Detect which cell encompasses the target text, then output its [X, Y] center coordinate. 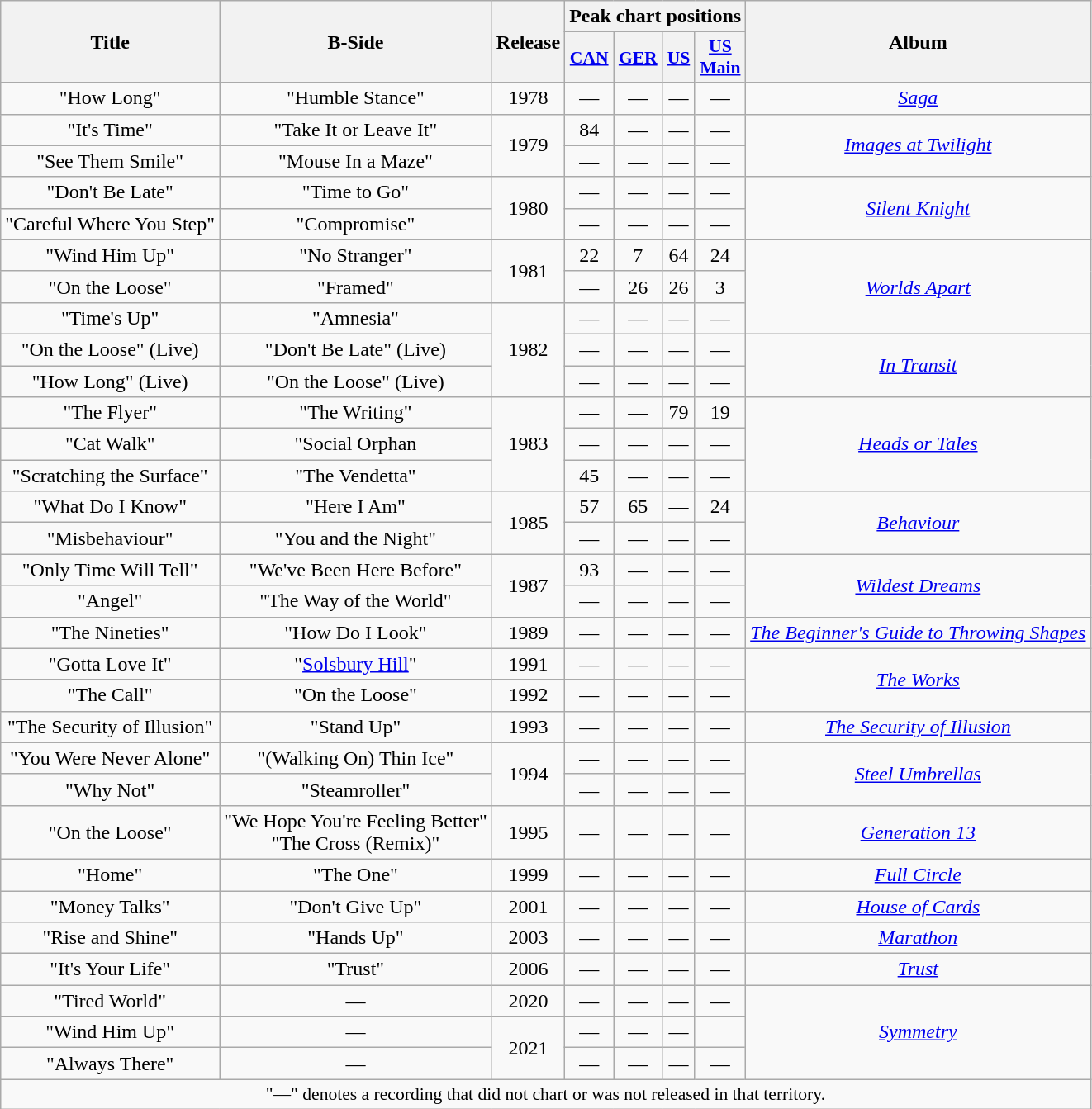
22 [590, 255]
1980 [528, 208]
The Security of Illusion [919, 727]
Saga [919, 98]
"The Call" [111, 695]
"How Long" (Live) [111, 381]
Peak chart positions [656, 17]
93 [590, 570]
65 [638, 507]
"Humble Stance" [356, 98]
"Home" [111, 874]
"Stand Up" [356, 727]
"It's Your Life" [111, 969]
USMain [720, 58]
"How Long" [111, 98]
Release [528, 41]
"Hands Up" [356, 938]
1991 [528, 664]
GER [638, 58]
Marathon [919, 938]
In Transit [919, 365]
1985 [528, 523]
House of Cards [919, 906]
Images at Twilight [919, 145]
"Trust" [356, 969]
Silent Knight [919, 208]
Heads or Tales [919, 444]
57 [590, 507]
19 [720, 413]
"How Do I Look" [356, 633]
1981 [528, 271]
"Compromise" [356, 224]
"Money Talks" [111, 906]
Behaviour [919, 523]
US [679, 58]
"You Were Never Alone" [111, 758]
Wildest Dreams [919, 585]
"Always There" [111, 1064]
1993 [528, 727]
"Don't Be Late" (Live) [356, 349]
B-Side [356, 41]
"Gotta Love It" [111, 664]
The Works [919, 680]
"Steamroller" [356, 789]
"(Walking On) Thin Ice" [356, 758]
Worlds Apart [919, 287]
"Careful Where You Step" [111, 224]
"Tired World" [111, 1001]
Generation 13 [919, 832]
"Misbehaviour" [111, 538]
"See Them Smile" [111, 161]
"Amnesia" [356, 318]
84 [590, 130]
"No Stranger" [356, 255]
1982 [528, 349]
"Framed" [356, 287]
"Why Not" [111, 789]
"Social Orphan [356, 444]
1978 [528, 98]
"—" denotes a recording that did not chart or was not released in that territory. [545, 1094]
"What Do I Know" [111, 507]
1999 [528, 874]
79 [679, 413]
"We've Been Here Before" [356, 570]
2006 [528, 969]
"Don't Be Late" [111, 192]
"The Way of the World" [356, 601]
"Time's Up" [111, 318]
Title [111, 41]
2021 [528, 1048]
"The Nineties" [111, 633]
"Scratching the Surface" [111, 476]
"Here I Am" [356, 507]
"It's Time" [111, 130]
7 [638, 255]
"The One" [356, 874]
2001 [528, 906]
CAN [590, 58]
2003 [528, 938]
1992 [528, 695]
"Take It or Leave It" [356, 130]
"Solsbury Hill" [356, 664]
"The Security of Illusion" [111, 727]
Album [919, 41]
1994 [528, 774]
Symmetry [919, 1032]
"Cat Walk" [111, 444]
"Time to Go" [356, 192]
1989 [528, 633]
"Mouse In a Maze" [356, 161]
"Don't Give Up" [356, 906]
Full Circle [919, 874]
"Angel" [111, 601]
Trust [919, 969]
1983 [528, 444]
1995 [528, 832]
3 [720, 287]
"We Hope You're Feeling Better""The Cross (Remix)" [356, 832]
64 [679, 255]
"The Flyer" [111, 413]
"Only Time Will Tell" [111, 570]
Steel Umbrellas [919, 774]
"The Writing" [356, 413]
1987 [528, 585]
"Rise and Shine" [111, 938]
2020 [528, 1001]
"The Vendetta" [356, 476]
The Beginner's Guide to Throwing Shapes [919, 633]
45 [590, 476]
1979 [528, 145]
"You and the Night" [356, 538]
